Provide the [X, Y] coordinate of the cell's center where the given text is located.  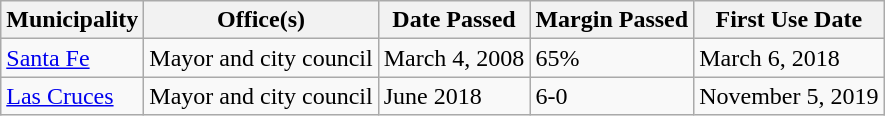
Office(s) [261, 20]
March 4, 2008 [454, 58]
November 5, 2019 [789, 96]
March 6, 2018 [789, 58]
Municipality [72, 20]
First Use Date [789, 20]
6-0 [612, 96]
Date Passed [454, 20]
June 2018 [454, 96]
Margin Passed [612, 20]
Las Cruces [72, 96]
65% [612, 58]
Santa Fe [72, 58]
